Provide the (X, Y) coordinate of the cell's center where the given text is located.  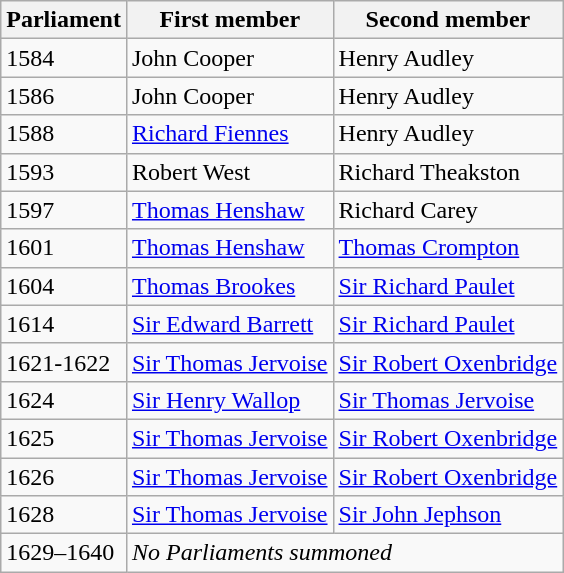
1586 (64, 96)
Second member (448, 20)
Robert West (230, 172)
First member (230, 20)
1588 (64, 134)
1597 (64, 210)
Thomas Crompton (448, 248)
Richard Theakston (448, 172)
1625 (64, 438)
No Parliaments summoned (344, 553)
1614 (64, 324)
1601 (64, 248)
Parliament (64, 20)
Thomas Brookes (230, 286)
Sir John Jephson (448, 515)
Richard Carey (448, 210)
1584 (64, 58)
Sir Edward Barrett (230, 324)
1593 (64, 172)
1621-1622 (64, 362)
Sir Henry Wallop (230, 400)
1628 (64, 515)
Richard Fiennes (230, 134)
1624 (64, 400)
1626 (64, 477)
1604 (64, 286)
1629–1640 (64, 553)
